Capture the cell that displays the provided text and extract its [x, y] central coordinate. 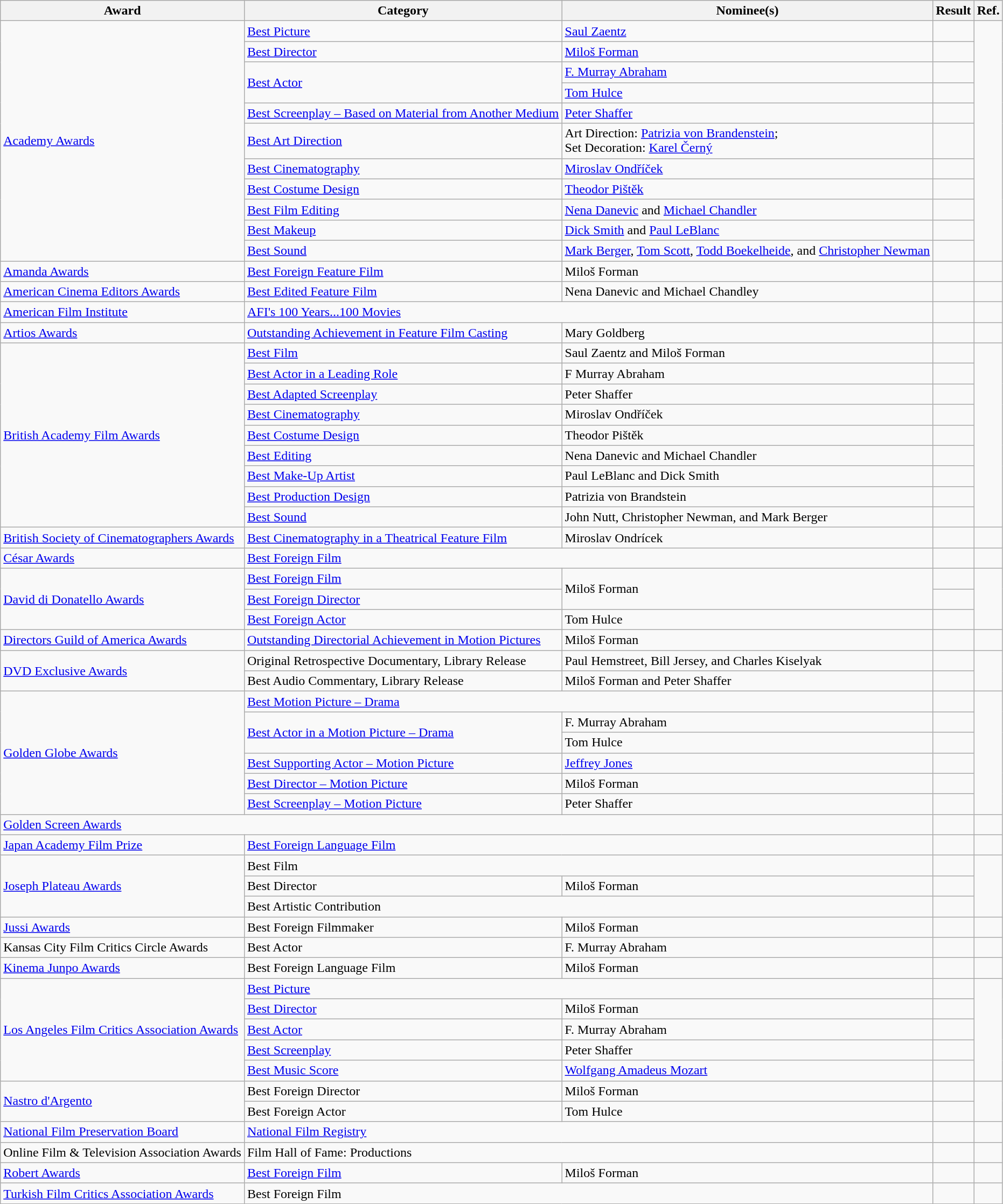
Best Cinematography in a Theatrical Feature Film [403, 537]
Mary Goldberg [748, 333]
Film Hall of Fame: Productions [588, 1152]
American Cinema Editors Awards [123, 292]
Dick Smith and Paul LeBlanc [748, 230]
Category [403, 11]
Saul Zaentz [748, 31]
British Academy Film Awards [123, 435]
Nominee(s) [748, 11]
Robert Awards [123, 1173]
Ref. [988, 11]
Best Director – Motion Picture [403, 783]
Patrizia von Brandstein [748, 496]
Amanda Awards [123, 271]
Japan Academy Film Prize [123, 845]
Joseph Plateau Awards [123, 886]
AFI's 100 Years...100 Movies [588, 312]
Best Foreign Feature Film [403, 271]
Best Motion Picture – Drama [588, 702]
Paul Hemstreet, Bill Jersey, and Charles Kiselyak [748, 661]
Outstanding Achievement in Feature Film Casting [403, 333]
DVD Exclusive Awards [123, 671]
Best Actor in a Leading Role [403, 374]
Best Audio Commentary, Library Release [403, 681]
Best Supporting Actor – Motion Picture [403, 763]
Golden Globe Awards [123, 753]
Original Retrospective Documentary, Library Release [403, 661]
Best Screenplay – Motion Picture [403, 804]
Los Angeles Film Critics Association Awards [123, 1030]
Paul LeBlanc and Dick Smith [748, 476]
Art Direction: Patrizia von Brandenstein; Set Decoration: Karel Černý [748, 141]
Online Film & Television Association Awards [123, 1152]
National Film Preservation Board [123, 1132]
Kansas City Film Critics Circle Awards [123, 948]
Best Make-Up Artist [403, 476]
American Film Institute [123, 312]
Directors Guild of America Awards [123, 640]
Best Adapted Screenplay [403, 394]
Kinema Junpo Awards [123, 968]
Best Actor in a Motion Picture – Drama [403, 732]
National Film Registry [588, 1132]
John Nutt, Christopher Newman, and Mark Berger [748, 517]
Result [953, 11]
Award [123, 11]
Best Editing [403, 456]
Nastro d'Argento [123, 1101]
Miloš Forman and Peter Shaffer [748, 681]
Mark Berger, Tom Scott, Todd Boekelheide, and Christopher Newman [748, 250]
David di Donatello Awards [123, 599]
Best Art Direction [403, 141]
Best Screenplay – Based on Material from Another Medium [403, 113]
Jussi Awards [123, 927]
Miroslav Ondrícek [748, 537]
Saul Zaentz and Miloš Forman [748, 353]
Best Foreign Filmmaker [403, 927]
Best Edited Feature Film [403, 292]
Best Screenplay [403, 1050]
Artios Awards [123, 333]
Academy Awards [123, 141]
Best Film Editing [403, 209]
Best Artistic Contribution [588, 906]
F Murray Abraham [748, 374]
Golden Screen Awards [466, 824]
Best Music Score [403, 1070]
Outstanding Directorial Achievement in Motion Pictures [403, 640]
César Awards [123, 558]
Best Makeup [403, 230]
Nena Danevic and Michael Chandley [748, 292]
Wolfgang Amadeus Mozart [748, 1070]
British Society of Cinematographers Awards [123, 537]
Jeffrey Jones [748, 763]
Turkish Film Critics Association Awards [123, 1193]
Best Production Design [403, 496]
